From the cell containing the given text, extract its center point as (x, y) coordinate. 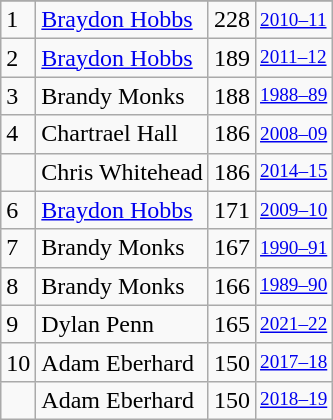
228 (232, 20)
2014–15 (293, 172)
7 (18, 248)
9 (18, 324)
2010–11 (293, 20)
2017–18 (293, 362)
167 (232, 248)
2018–19 (293, 400)
6 (18, 210)
2008–09 (293, 134)
Chartrael Hall (122, 134)
8 (18, 286)
2011–12 (293, 58)
188 (232, 96)
1990–91 (293, 248)
Chris Whitehead (122, 172)
1988–89 (293, 96)
2009–10 (293, 210)
165 (232, 324)
2021–22 (293, 324)
2 (18, 58)
3 (18, 96)
1 (18, 20)
166 (232, 286)
Dylan Penn (122, 324)
189 (232, 58)
171 (232, 210)
4 (18, 134)
1989–90 (293, 286)
10 (18, 362)
